Search for the cell housing the specified text and yield its [X, Y] center coordinate. 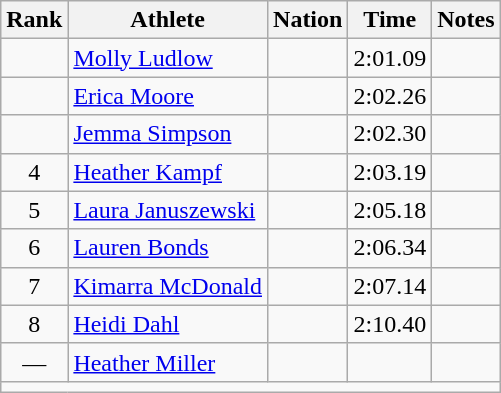
Time [390, 20]
2:01.09 [390, 58]
2:06.34 [390, 248]
2:02.26 [390, 96]
Lauren Bonds [168, 248]
2:05.18 [390, 210]
6 [34, 248]
2:02.30 [390, 134]
Molly Ludlow [168, 58]
Notes [466, 20]
2:03.19 [390, 172]
Heidi Dahl [168, 324]
Heather Kampf [168, 172]
Rank [34, 20]
Jemma Simpson [168, 134]
2:07.14 [390, 286]
Erica Moore [168, 96]
Nation [308, 20]
Heather Miller [168, 362]
— [34, 362]
Kimarra McDonald [168, 286]
4 [34, 172]
2:10.40 [390, 324]
5 [34, 210]
Laura Januszewski [168, 210]
8 [34, 324]
Athlete [168, 20]
7 [34, 286]
